Search for the cell housing the specified text and yield its [x, y] center coordinate. 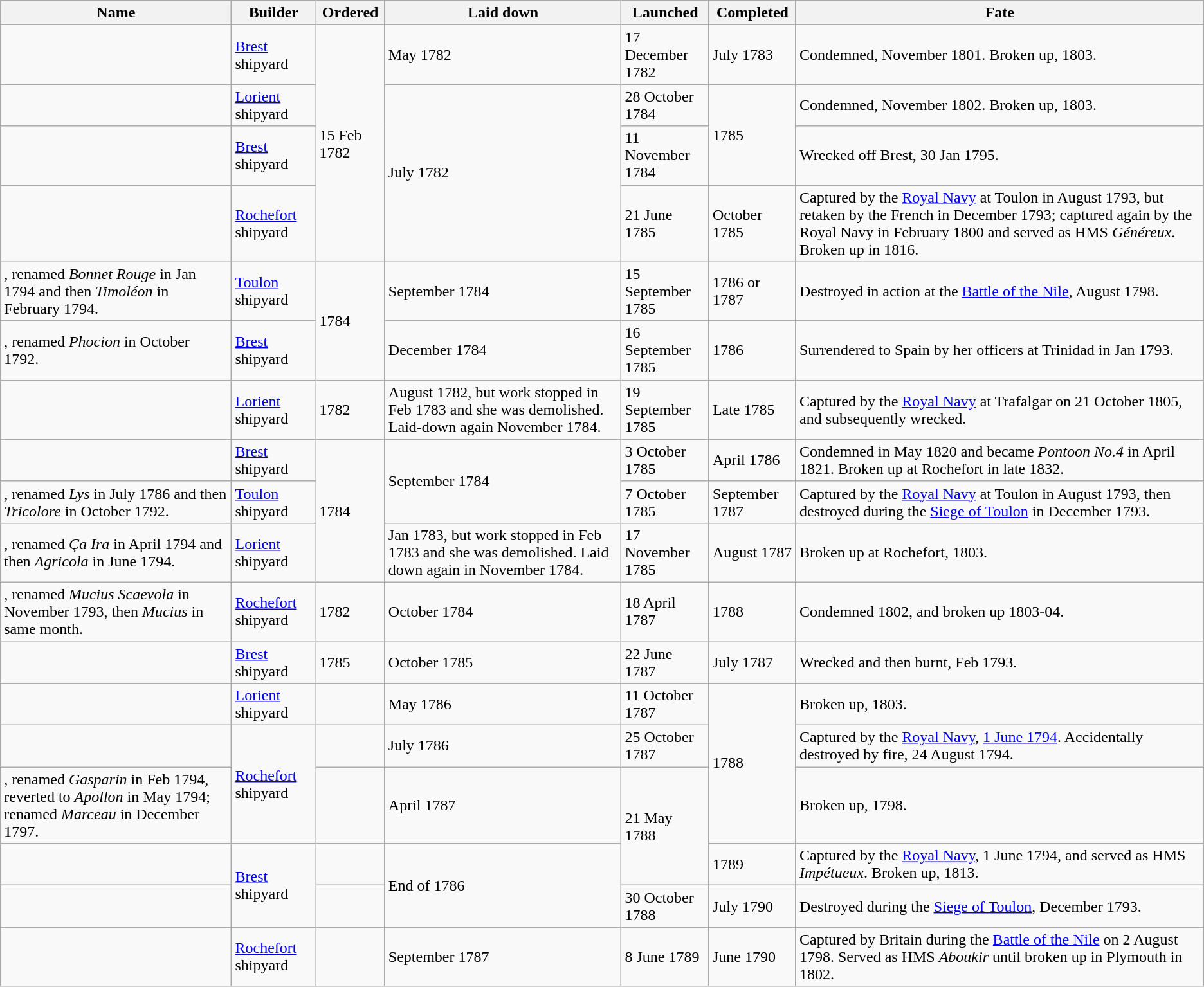
Captured by the Royal Navy, 1 June 1794, and served as HMS Impétueux. Broken up, 1813. [999, 864]
Condemned 1802, and broken up 1803-04. [999, 611]
April 1786 [752, 460]
1786 or 1787 [752, 291]
1789 [752, 864]
Condemned, November 1802. Broken up, 1803. [999, 105]
December 1784 [503, 350]
Captured by Britain during the Battle of the Nile on 2 August 1798. Served as HMS Aboukir until broken up in Plymouth in 1802. [999, 957]
8 June 1789 [665, 957]
July 1786 [503, 746]
17 December 1782 [665, 55]
Laid down [503, 13]
, renamed Ça Ira in April 1794 and then Agricola in June 1794. [116, 552]
July 1787 [752, 662]
April 1787 [503, 805]
Launched [665, 13]
21 June 1785 [665, 224]
Name [116, 13]
11 October 1787 [665, 705]
Captured by the Royal Navy, 1 June 1794. Accidentally destroyed by fire, 24 August 1794. [999, 746]
August 1782, but work stopped in Feb 1783 and she was demolished. Laid-down again November 1784. [503, 410]
Destroyed in action at the Battle of the Nile, August 1798. [999, 291]
July 1783 [752, 55]
18 April 1787 [665, 611]
May 1782 [503, 55]
July 1790 [752, 907]
, renamed Phocion in October 1792. [116, 350]
, renamed Lys in July 1786 and then Tricolore in October 1792. [116, 502]
17 November 1785 [665, 552]
October 1784 [503, 611]
19 September 1785 [665, 410]
Late 1785 [752, 410]
Broken up at Rochefort, 1803. [999, 552]
End of 1786 [503, 885]
28 October 1784 [665, 105]
7 October 1785 [665, 502]
Ordered [350, 13]
Broken up, 1798. [999, 805]
, renamed Gasparin in Feb 1794, reverted to Apollon in May 1794; renamed Marceau in December 1797. [116, 805]
Fate [999, 13]
May 1786 [503, 705]
30 October 1788 [665, 907]
25 October 1787 [665, 746]
Destroyed during the Siege of Toulon, December 1793. [999, 907]
1786 [752, 350]
22 June 1787 [665, 662]
11 November 1784 [665, 156]
Builder [274, 13]
Broken up, 1803. [999, 705]
Completed [752, 13]
21 May 1788 [665, 826]
15 Feb 1782 [350, 143]
Surrendered to Spain by her officers at Trinidad in Jan 1793. [999, 350]
3 October 1785 [665, 460]
Condemned in May 1820 and became Pontoon No.4 in April 1821. Broken up at Rochefort in late 1832. [999, 460]
, renamed Mucius Scaevola in November 1793, then Mucius in same month. [116, 611]
Condemned, November 1801. Broken up, 1803. [999, 55]
June 1790 [752, 957]
July 1782 [503, 173]
Captured by the Royal Navy at Toulon in August 1793, then destroyed during the Siege of Toulon in December 1793. [999, 502]
, renamed Bonnet Rouge in Jan 1794 and then Timoléon in February 1794. [116, 291]
August 1787 [752, 552]
16 September 1785 [665, 350]
Wrecked and then burnt, Feb 1793. [999, 662]
Wrecked off Brest, 30 Jan 1795. [999, 156]
15 September 1785 [665, 291]
Jan 1783, but work stopped in Feb 1783 and she was demolished. Laid down again in November 1784. [503, 552]
Captured by the Royal Navy at Trafalgar on 21 October 1805, and subsequently wrecked. [999, 410]
